Return the [X, Y] coordinate for the center point of the cell that contains the specified text.  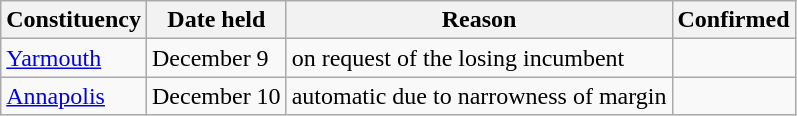
Constituency [74, 20]
December 9 [216, 58]
automatic due to narrowness of margin [479, 96]
Reason [479, 20]
Yarmouth [74, 58]
Date held [216, 20]
Confirmed [734, 20]
December 10 [216, 96]
on request of the losing incumbent [479, 58]
Annapolis [74, 96]
